Determine the [x, y] coordinate at the center of the cell enclosing the given text.  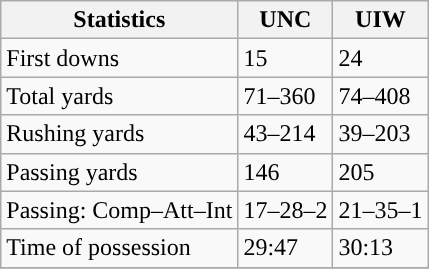
UNC [286, 20]
39–203 [380, 134]
17–28–2 [286, 210]
Total yards [120, 96]
Statistics [120, 20]
43–214 [286, 134]
Passing: Comp–Att–Int [120, 210]
24 [380, 58]
UIW [380, 20]
205 [380, 172]
Passing yards [120, 172]
First downs [120, 58]
Time of possession [120, 248]
146 [286, 172]
74–408 [380, 96]
30:13 [380, 248]
21–35–1 [380, 210]
15 [286, 58]
29:47 [286, 248]
71–360 [286, 96]
Rushing yards [120, 134]
